Return the [x, y] coordinate for the center point of the cell that contains the specified text.  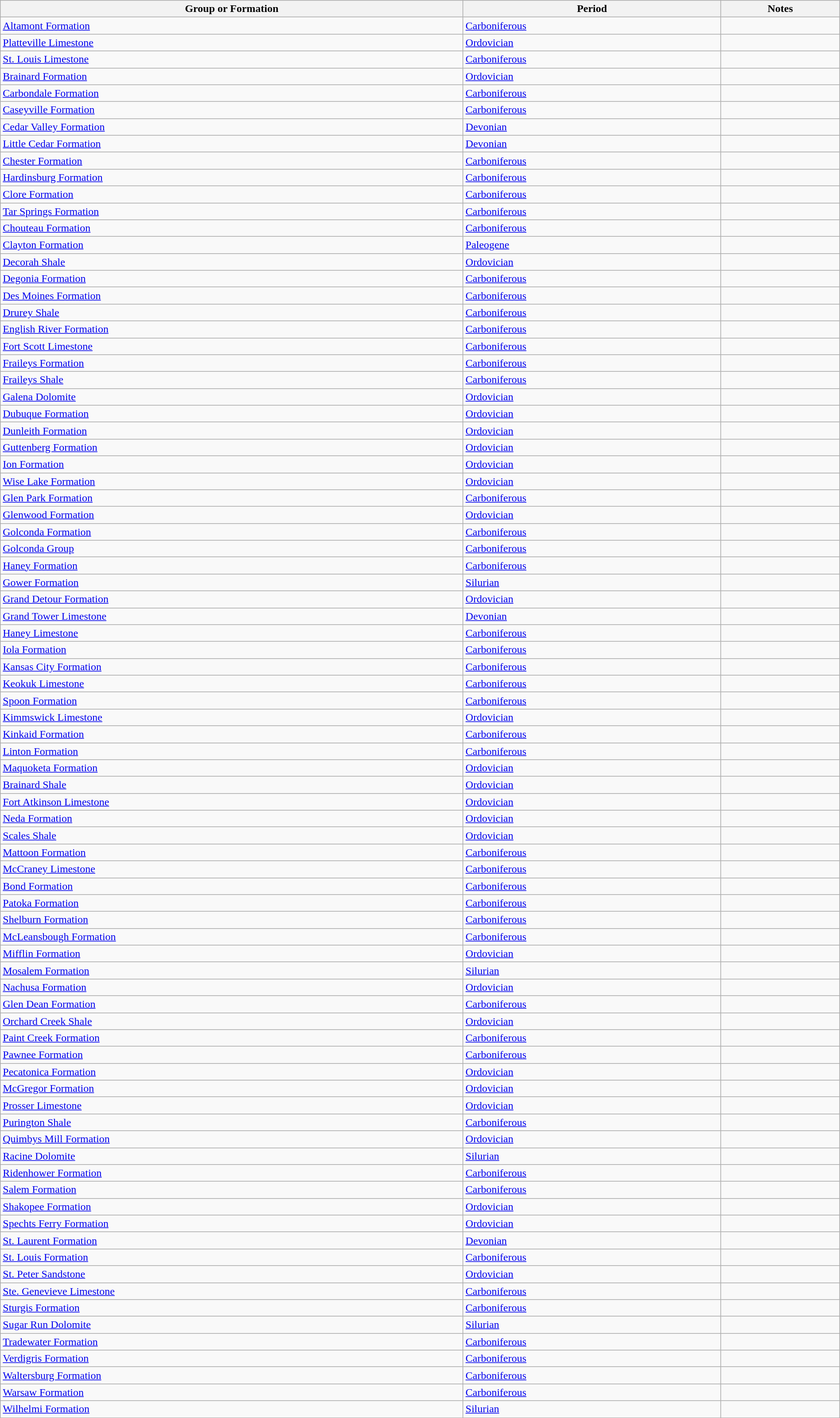
Waltersburg Formation [232, 1375]
Mifflin Formation [232, 953]
Glenwood Formation [232, 515]
Hardinsburg Formation [232, 177]
Fraileys Formation [232, 363]
Brainard Formation [232, 76]
Quimbys Mill Formation [232, 1139]
Fraileys Shale [232, 380]
St. Laurent Formation [232, 1240]
St. Louis Limestone [232, 59]
Wise Lake Formation [232, 481]
Drurey Shale [232, 313]
Fort Scott Limestone [232, 346]
Degonia Formation [232, 279]
Bond Formation [232, 886]
Paleogene [592, 245]
Haney Formation [232, 566]
Linton Formation [232, 751]
Dunleith Formation [232, 430]
Keokuk Limestone [232, 684]
Chouteau Formation [232, 228]
Sturgis Formation [232, 1308]
Des Moines Formation [232, 296]
McGregor Formation [232, 1089]
Mosalem Formation [232, 970]
Brainard Shale [232, 785]
Notes [780, 9]
Kansas City Formation [232, 667]
Glen Park Formation [232, 498]
Racine Dolomite [232, 1156]
Golconda Group [232, 549]
Pawnee Formation [232, 1055]
Clayton Formation [232, 245]
Patoka Formation [232, 903]
St. Peter Sandstone [232, 1274]
English River Formation [232, 329]
Iola Formation [232, 650]
Salem Formation [232, 1190]
Orchard Creek Shale [232, 1021]
Decorah Shale [232, 262]
Period [592, 9]
Caseyville Formation [232, 110]
Prosser Limestone [232, 1105]
Clore Formation [232, 194]
Nachusa Formation [232, 987]
McCraney Limestone [232, 869]
Golconda Formation [232, 532]
Guttenberg Formation [232, 447]
Pecatonica Formation [232, 1072]
Little Cedar Formation [232, 144]
Chester Formation [232, 160]
Kinkaid Formation [232, 734]
Group or Formation [232, 9]
Mattoon Formation [232, 852]
Ridenhower Formation [232, 1173]
St. Louis Formation [232, 1257]
Grand Tower Limestone [232, 616]
Grand Detour Formation [232, 599]
Ste. Genevieve Limestone [232, 1291]
Ion Formation [232, 464]
Platteville Limestone [232, 43]
Kimmswick Limestone [232, 717]
Cedar Valley Formation [232, 127]
Tar Springs Formation [232, 211]
Spechts Ferry Formation [232, 1223]
Scales Shale [232, 836]
Tradewater Formation [232, 1342]
Warsaw Formation [232, 1392]
Neda Formation [232, 819]
Dubuque Formation [232, 414]
Shelburn Formation [232, 920]
Altamont Formation [232, 26]
Purington Shale [232, 1122]
Wilhelmi Formation [232, 1409]
Maquoketa Formation [232, 768]
Spoon Formation [232, 700]
Fort Atkinson Limestone [232, 802]
Haney Limestone [232, 633]
Carbondale Formation [232, 93]
Shakopee Formation [232, 1207]
McLeansbough Formation [232, 937]
Verdigris Formation [232, 1359]
Gower Formation [232, 582]
Paint Creek Formation [232, 1038]
Galena Dolomite [232, 397]
Sugar Run Dolomite [232, 1325]
Glen Dean Formation [232, 1004]
